Provide the [x, y] coordinate of the cell's center where the given text is located.  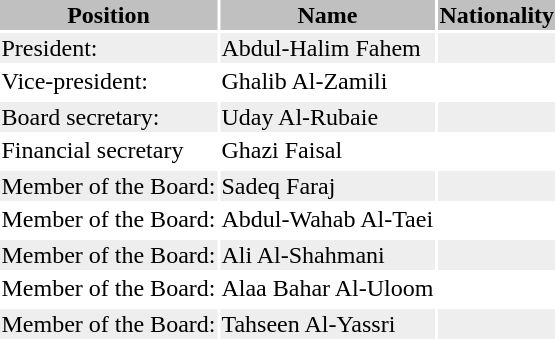
Uday Al-Rubaie [328, 117]
Financial secretary [108, 150]
Name [328, 15]
Alaa Bahar Al-Uloom [328, 288]
Tahseen Al-Yassri [328, 324]
Ghazi Faisal [328, 150]
Vice-president: [108, 81]
Board secretary: [108, 117]
Sadeq Faraj [328, 186]
Ali Al-Shahmani [328, 255]
Position [108, 15]
Abdul-Wahab Al-Taei [328, 219]
Ghalib Al-Zamili [328, 81]
Abdul-Halim Fahem [328, 48]
President: [108, 48]
